Locate the cell with the specified text and output its [X, Y] center coordinate. 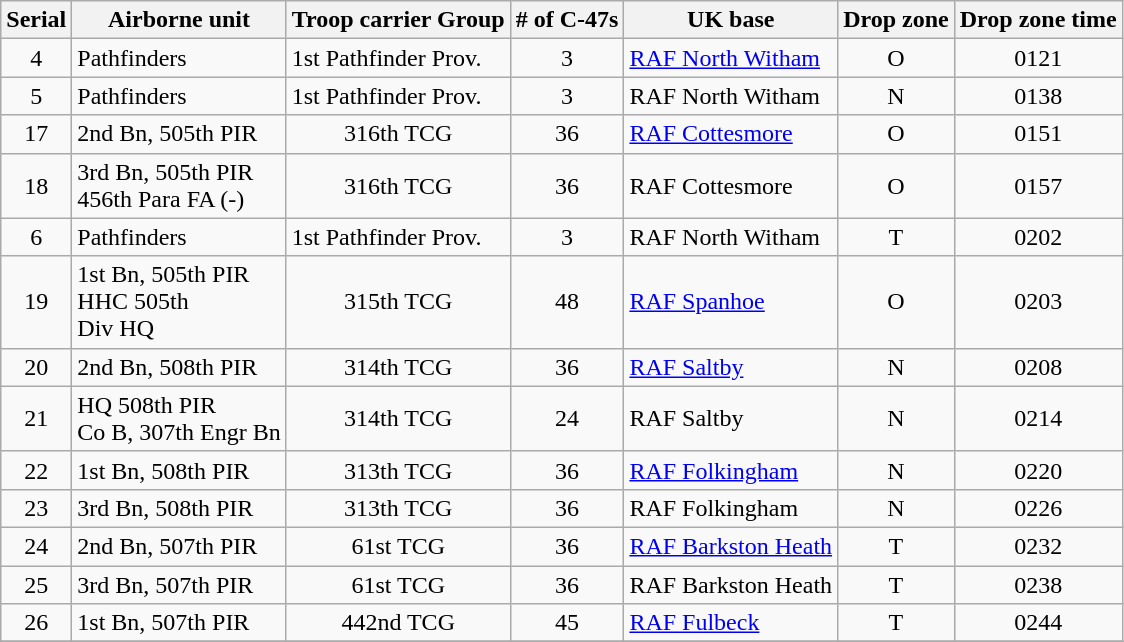
0157 [1038, 186]
442nd TCG [398, 623]
RAF Spanhoe [731, 302]
0151 [1038, 134]
48 [567, 302]
0238 [1038, 585]
UK base [731, 20]
5 [36, 96]
Serial [36, 20]
0203 [1038, 302]
21 [36, 418]
315th TCG [398, 302]
26 [36, 623]
23 [36, 508]
2nd Bn, 507th PIR [179, 546]
22 [36, 470]
0232 [1038, 546]
1st Bn, 505th PIRHHC 505thDiv HQ [179, 302]
0244 [1038, 623]
45 [567, 623]
RAF Fulbeck [731, 623]
0202 [1038, 237]
4 [36, 58]
Drop zone [896, 20]
0220 [1038, 470]
Troop carrier Group [398, 20]
Drop zone time [1038, 20]
3rd Bn, 505th PIR456th Para FA (-) [179, 186]
19 [36, 302]
6 [36, 237]
0208 [1038, 367]
0214 [1038, 418]
17 [36, 134]
20 [36, 367]
18 [36, 186]
3rd Bn, 507th PIR [179, 585]
1st Bn, 508th PIR [179, 470]
0121 [1038, 58]
# of C-47s [567, 20]
2nd Bn, 508th PIR [179, 367]
0226 [1038, 508]
1st Bn, 507th PIR [179, 623]
0138 [1038, 96]
2nd Bn, 505th PIR [179, 134]
3rd Bn, 508th PIR [179, 508]
HQ 508th PIRCo B, 307th Engr Bn [179, 418]
25 [36, 585]
Airborne unit [179, 20]
